Capture the cell that displays the provided text and extract its (x, y) central coordinate. 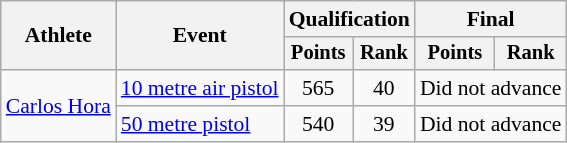
Carlos Hora (58, 106)
Event (200, 36)
10 metre air pistol (200, 88)
540 (318, 124)
565 (318, 88)
40 (384, 88)
39 (384, 124)
Final (491, 19)
50 metre pistol (200, 124)
Qualification (350, 19)
Athlete (58, 36)
